Return the (x, y) coordinate for the center point of the cell that contains the specified text.  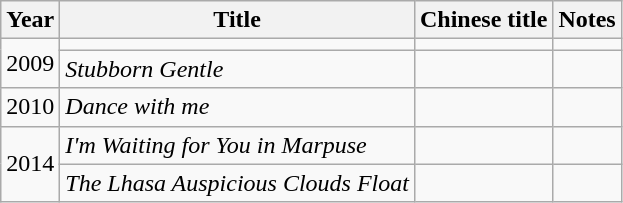
Stubborn Gentle (238, 69)
I'm Waiting for You in Marpuse (238, 145)
Year (30, 20)
Dance with me (238, 107)
Notes (587, 20)
The Lhasa Auspicious Clouds Float (238, 183)
Title (238, 20)
2009 (30, 64)
2014 (30, 164)
2010 (30, 107)
Chinese title (483, 20)
